Find where the given text appears and provide that cell's center as (X, Y) coordinate. 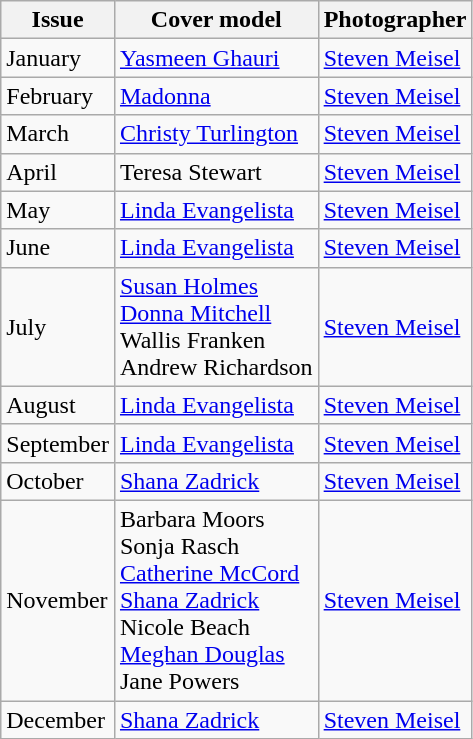
Madonna (216, 96)
November (58, 600)
October (58, 481)
April (58, 172)
Teresa Stewart (216, 172)
Christy Turlington (216, 134)
Yasmeen Ghauri (216, 58)
August (58, 405)
December (58, 719)
February (58, 96)
September (58, 443)
Photographer (395, 20)
July (58, 326)
May (58, 210)
Susan HolmesDonna MitchellWallis FrankenAndrew Richardson (216, 326)
Barbara MoorsSonja RaschCatherine McCordShana ZadrickNicole BeachMeghan DouglasJane Powers (216, 600)
June (58, 248)
January (58, 58)
Cover model (216, 20)
Issue (58, 20)
March (58, 134)
